Extract the (x, y) coordinate from the center of the cell holding the provided text.  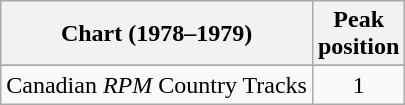
Chart (1978–1979) (157, 34)
1 (358, 85)
Canadian RPM Country Tracks (157, 85)
Peakposition (358, 34)
